Return the [X, Y] coordinate for the center point of the cell that contains the specified text.  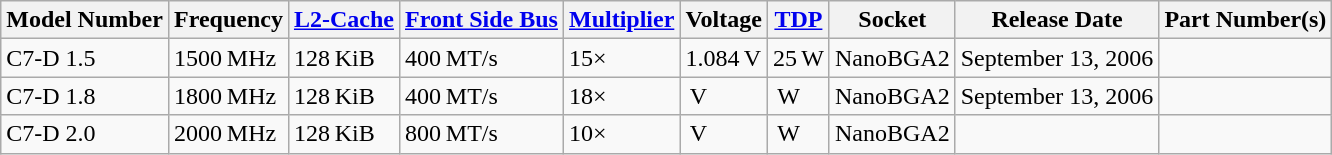
18× [621, 96]
Multiplier [621, 20]
C7-D 2.0 [85, 134]
1500 MHz [228, 58]
Socket [892, 20]
C7-D 1.5 [85, 58]
Frequency [228, 20]
15× [621, 58]
1800 MHz [228, 96]
C7-D 1.8 [85, 96]
Front Side Bus [481, 20]
25 W [798, 58]
Model Number [85, 20]
800 MT/s [481, 134]
Part Number(s) [1246, 20]
2000 MHz [228, 134]
1.084 V [724, 58]
10× [621, 134]
Voltage [724, 20]
Release Date [1057, 20]
L2-Cache [344, 20]
TDP [798, 20]
